Capture the cell that displays the provided text and extract its (x, y) central coordinate. 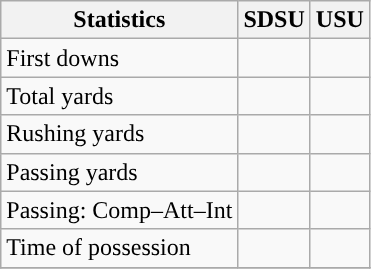
Passing yards (120, 172)
SDSU (274, 20)
First downs (120, 58)
Time of possession (120, 248)
Statistics (120, 20)
Total yards (120, 96)
USU (340, 20)
Rushing yards (120, 134)
Passing: Comp–Att–Int (120, 210)
